Identify which cell holds the provided text, then report its (X, Y) central coordinate. 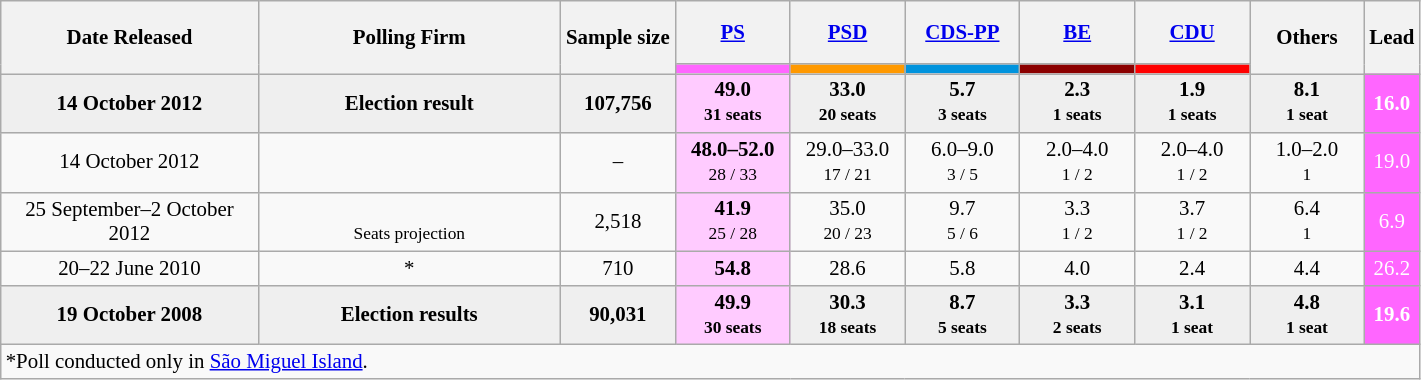
PSD (848, 32)
54.8 (732, 269)
20–22 June 2010 (130, 269)
Seats projection (409, 222)
CDS-PP (962, 32)
1.91 seats (1192, 104)
4.4 (1308, 269)
6.9 (1392, 222)
5.8 (962, 269)
Lead (1392, 38)
107,756 (618, 104)
* (409, 269)
*Poll conducted only in São Miguel Island. (710, 362)
8.11 seat (1308, 104)
41.925 / 28 (732, 222)
Election results (409, 314)
49.031 seats (732, 104)
90,031 (618, 314)
25 September–2 October 2012 (130, 222)
28.6 (848, 269)
49.930 seats (732, 314)
3.31 / 2 (1078, 222)
4.0 (1078, 269)
30.318 seats (848, 314)
29.0–33.017 / 21 (848, 162)
19.0 (1392, 162)
3.71 / 2 (1192, 222)
2.4 (1192, 269)
48.0–52.028 / 33 (732, 162)
33.020 seats (848, 104)
3.11 seat (1192, 314)
CDU (1192, 32)
PS (732, 32)
6.0–9.03 / 5 (962, 162)
Sample size (618, 38)
2,518 (618, 222)
4.81 seat (1308, 314)
Date Released (130, 38)
2.31 seats (1078, 104)
3.32 seats (1078, 314)
9.75 / 6 (962, 222)
Others (1308, 38)
710 (618, 269)
1.0–2.01 (1308, 162)
35.020 / 23 (848, 222)
BE (1078, 32)
– (618, 162)
16.0 (1392, 104)
6.41 (1308, 222)
19 October 2008 (130, 314)
5.73 seats (962, 104)
26.2 (1392, 269)
8.75 seats (962, 314)
19.6 (1392, 314)
Polling Firm (409, 38)
Election result (409, 104)
